Return [X, Y] of the center of cell containing provided text 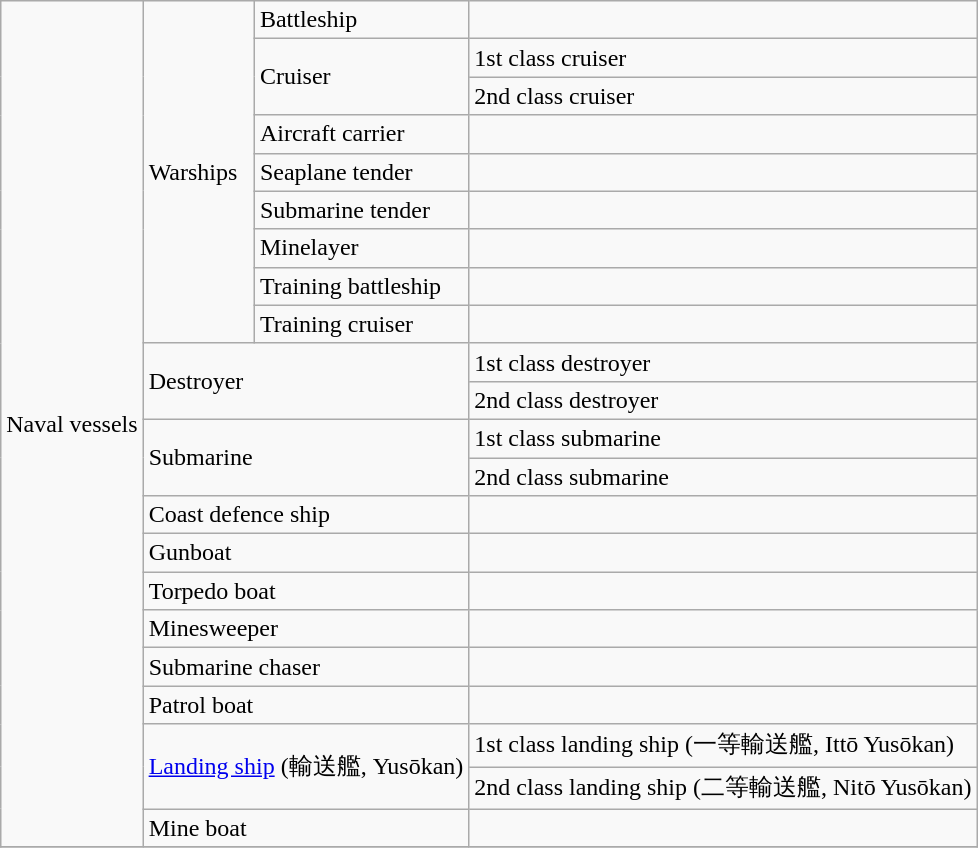
Destroyer [306, 381]
1st class cruiser [723, 58]
Aircraft carrier [361, 134]
2nd class destroyer [723, 400]
Training battleship [361, 286]
Naval vessels [72, 424]
2nd class submarine [723, 477]
Gunboat [306, 553]
Battleship [361, 20]
2nd class landing ship (二等輸送艦, Nitō Yusōkan) [723, 788]
Seaplane tender [361, 172]
Landing ship (輸送艦, Yusōkan) [306, 766]
Training cruiser [361, 324]
Cruiser [361, 77]
Patrol boat [306, 705]
Coast defence ship [306, 515]
Warships [198, 172]
Torpedo boat [306, 591]
Submarine [306, 457]
Minesweeper [306, 629]
1st class submarine [723, 438]
Submarine tender [361, 210]
Submarine chaser [306, 667]
2nd class cruiser [723, 96]
Minelayer [361, 248]
1st class landing ship (一等輸送艦, Ittō Yusōkan) [723, 746]
Mine boat [306, 828]
1st class destroyer [723, 362]
